Determine the (X, Y) coordinate at the center of the cell enclosing the given text.  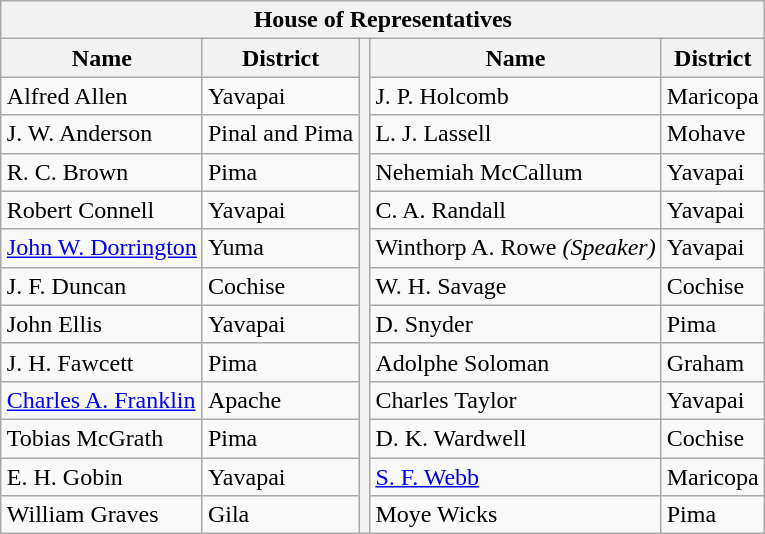
Charles Taylor (516, 400)
John Ellis (102, 324)
L. J. Lassell (516, 134)
Nehemiah McCallum (516, 172)
Pinal and Pima (280, 134)
J. W. Anderson (102, 134)
D. K. Wardwell (516, 438)
J. F. Duncan (102, 286)
Alfred Allen (102, 96)
Apache (280, 400)
Robert Connell (102, 210)
R. C. Brown (102, 172)
E. H. Gobin (102, 477)
Mohave (712, 134)
C. A. Randall (516, 210)
W. H. Savage (516, 286)
D. Snyder (516, 324)
S. F. Webb (516, 477)
John W. Dorrington (102, 248)
House of Representatives (382, 20)
Charles A. Franklin (102, 400)
Tobias McGrath (102, 438)
Winthorp A. Rowe (Speaker) (516, 248)
Adolphe Soloman (516, 362)
Gila (280, 515)
Yuma (280, 248)
J. P. Holcomb (516, 96)
J. H. Fawcett (102, 362)
Graham (712, 362)
William Graves (102, 515)
Moye Wicks (516, 515)
